Search for the cell housing the specified text and yield its (X, Y) center coordinate. 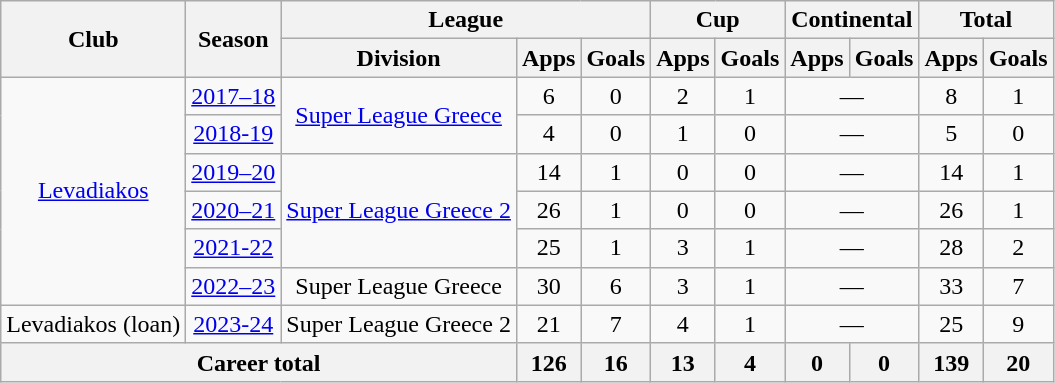
20 (1018, 362)
Continental (852, 20)
33 (951, 286)
Cup (718, 20)
28 (951, 248)
5 (951, 134)
Levadiakos (94, 191)
126 (548, 362)
2023-24 (234, 324)
8 (951, 96)
Levadiakos (loan) (94, 324)
2017–18 (234, 96)
9 (1018, 324)
2020–21 (234, 210)
2018-19 (234, 134)
21 (548, 324)
139 (951, 362)
2021-22 (234, 248)
2019–20 (234, 172)
Career total (259, 362)
30 (548, 286)
Division (399, 58)
Total (986, 20)
Club (94, 39)
League (466, 20)
16 (616, 362)
13 (683, 362)
Season (234, 39)
2022–23 (234, 286)
